Determine the (x, y) coordinate at the center of the cell enclosing the given text.  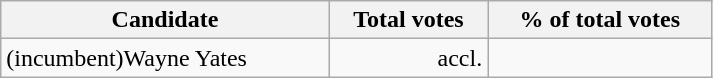
% of total votes (600, 20)
(incumbent)Wayne Yates (165, 58)
accl. (408, 58)
Total votes (408, 20)
Candidate (165, 20)
